Find where the given text appears and provide that cell's center as [X, Y] coordinate. 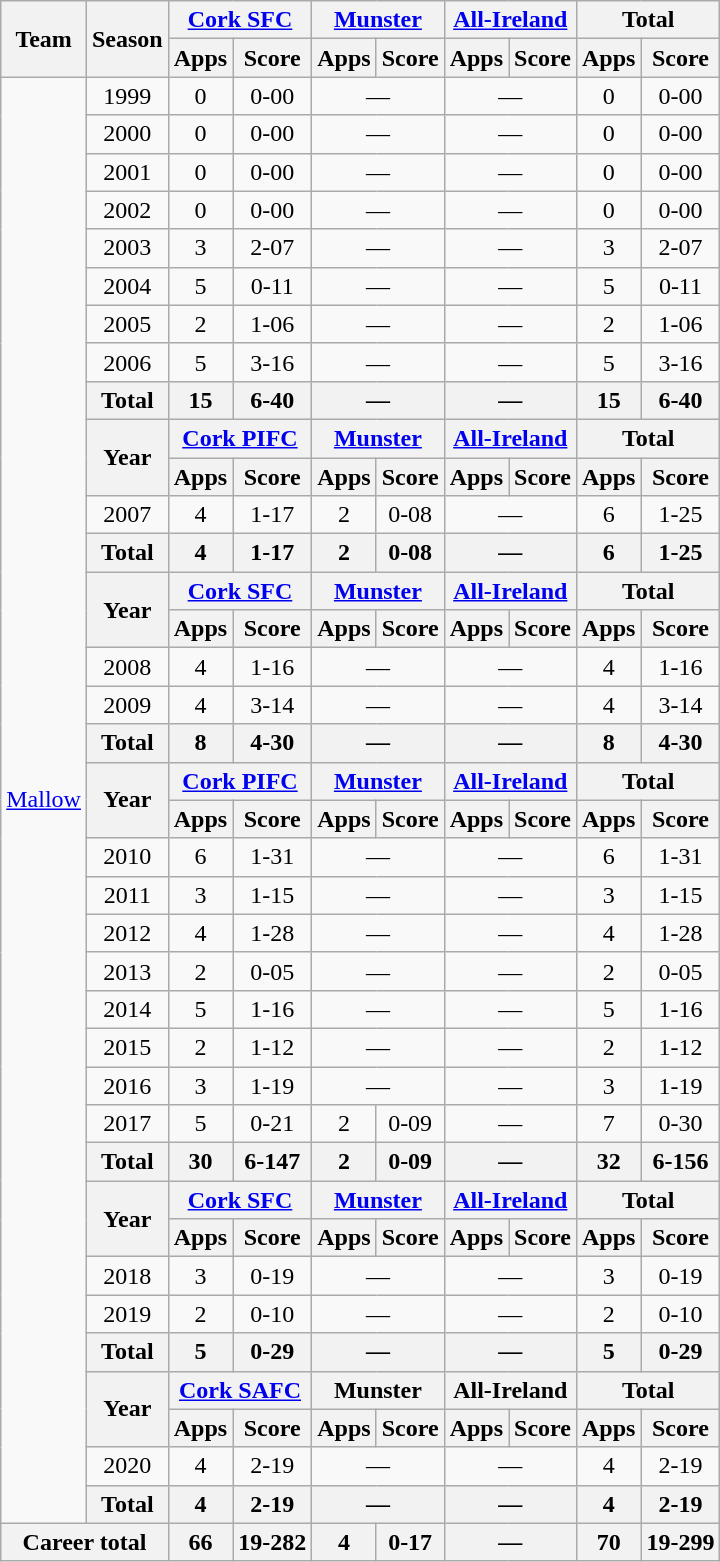
Mallow [44, 800]
2013 [127, 971]
2010 [127, 857]
Career total [84, 1542]
2015 [127, 1047]
19-282 [272, 1542]
2005 [127, 324]
2016 [127, 1085]
0-21 [272, 1124]
2004 [127, 286]
6-156 [680, 1162]
2003 [127, 248]
2009 [127, 705]
32 [608, 1162]
Cork SAFC [240, 1390]
0-17 [410, 1542]
Season [127, 39]
7 [608, 1124]
2007 [127, 515]
70 [608, 1542]
2019 [127, 1314]
2000 [127, 134]
2008 [127, 667]
2002 [127, 210]
6-147 [272, 1162]
2018 [127, 1276]
66 [200, 1542]
0-30 [680, 1124]
2017 [127, 1124]
2012 [127, 933]
2014 [127, 1009]
1999 [127, 96]
30 [200, 1162]
2020 [127, 1466]
2001 [127, 172]
2011 [127, 895]
2006 [127, 362]
19-299 [680, 1542]
Team [44, 39]
